Search for the cell housing the specified text and yield its (X, Y) center coordinate. 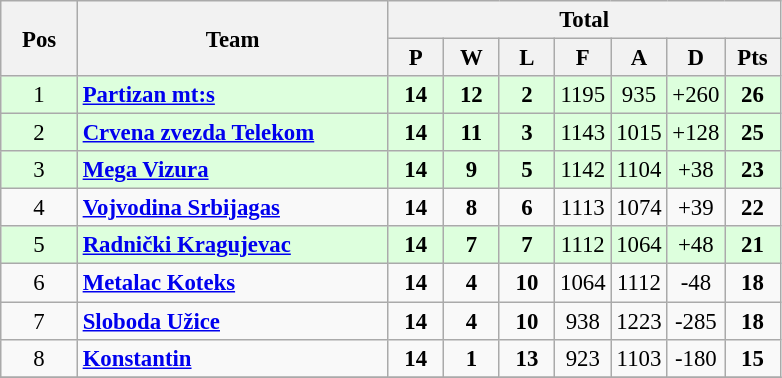
P (416, 58)
1142 (583, 170)
23 (753, 170)
A (639, 58)
Vojvodina Srbijagas (232, 208)
-180 (696, 358)
Radnički Kragujevac (232, 245)
1015 (639, 133)
1195 (583, 95)
Mega Vizura (232, 170)
Metalac Koteks (232, 283)
12 (472, 95)
935 (639, 95)
Crvena zvezda Telekom (232, 133)
Team (232, 38)
D (696, 58)
Pts (753, 58)
1143 (583, 133)
+38 (696, 170)
W (472, 58)
1103 (639, 358)
1104 (639, 170)
26 (753, 95)
Total (584, 20)
13 (527, 358)
938 (583, 321)
+260 (696, 95)
1074 (639, 208)
9 (472, 170)
Pos (40, 38)
1113 (583, 208)
-48 (696, 283)
21 (753, 245)
22 (753, 208)
15 (753, 358)
+128 (696, 133)
F (583, 58)
Sloboda Užice (232, 321)
25 (753, 133)
Konstantin (232, 358)
L (527, 58)
-285 (696, 321)
923 (583, 358)
+48 (696, 245)
1223 (639, 321)
11 (472, 133)
+39 (696, 208)
Partizan mt:s (232, 95)
